Search for the cell housing the specified text and yield its (X, Y) center coordinate. 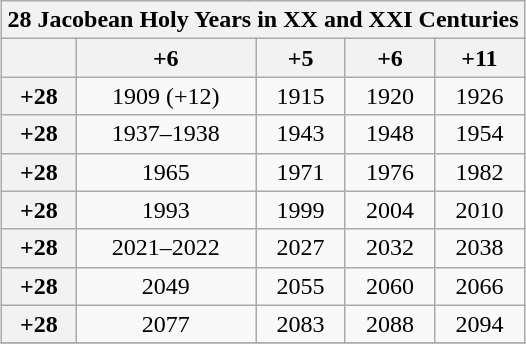
2066 (480, 286)
1999 (300, 210)
2010 (480, 210)
1920 (390, 96)
1954 (480, 134)
2021–2022 (166, 248)
2060 (390, 286)
1926 (480, 96)
1976 (390, 172)
1965 (166, 172)
2094 (480, 324)
1915 (300, 96)
2077 (166, 324)
2083 (300, 324)
1982 (480, 172)
1993 (166, 210)
2004 (390, 210)
+5 (300, 58)
2088 (390, 324)
1909 (+12) (166, 96)
1937–1938 (166, 134)
2038 (480, 248)
2055 (300, 286)
2049 (166, 286)
2027 (300, 248)
1943 (300, 134)
+11 (480, 58)
1948 (390, 134)
28 Jacobean Holy Years in XX and XXI Centuries (263, 20)
2032 (390, 248)
1971 (300, 172)
